Search for the cell housing the specified text and yield its (x, y) center coordinate. 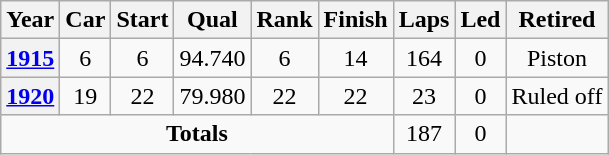
Qual (212, 20)
Led (480, 20)
Start (142, 20)
1920 (30, 96)
19 (86, 96)
Finish (356, 20)
Totals (197, 134)
1915 (30, 58)
Ruled off (557, 96)
Year (30, 20)
Laps (424, 20)
Retired (557, 20)
14 (356, 58)
187 (424, 134)
164 (424, 58)
79.980 (212, 96)
Rank (284, 20)
94.740 (212, 58)
Car (86, 20)
23 (424, 96)
Piston (557, 58)
